Detect which cell encompasses the target text, then output its [x, y] center coordinate. 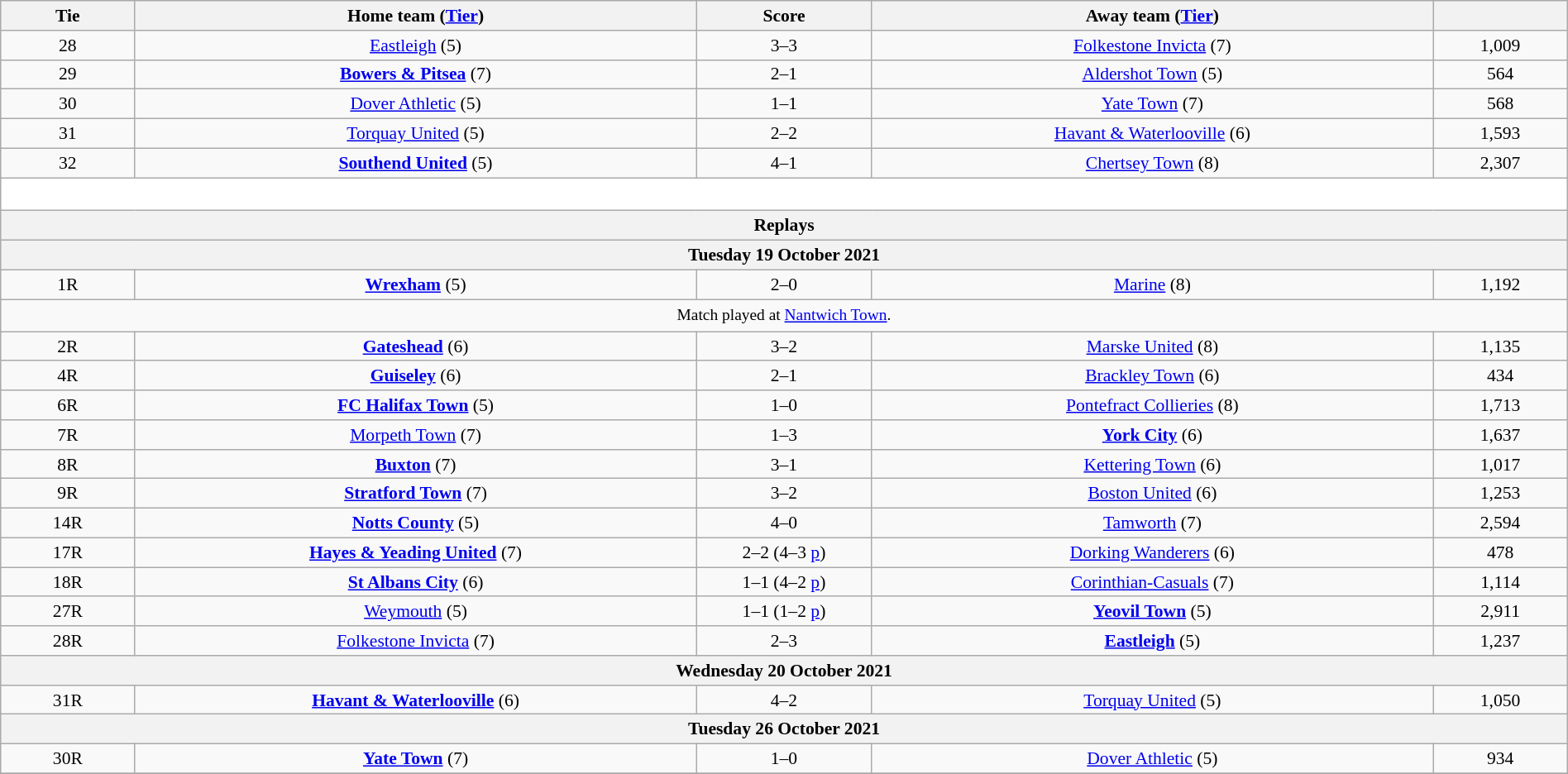
31R [68, 700]
1,237 [1500, 641]
Aldershot Town (5) [1153, 74]
8R [68, 465]
2–2 [784, 134]
Dorking Wanderers (6) [1153, 552]
9R [68, 494]
2,911 [1500, 612]
934 [1500, 759]
1,017 [1500, 465]
434 [1500, 376]
564 [1500, 74]
Marine (8) [1153, 284]
1,009 [1500, 45]
1–1 (1–2 p) [784, 612]
31 [68, 134]
2–0 [784, 284]
2–3 [784, 641]
1–3 [784, 435]
FC Halifax Town (5) [415, 405]
Stratford Town (7) [415, 494]
28R [68, 641]
32 [68, 163]
Notts County (5) [415, 523]
478 [1500, 552]
1R [68, 284]
3–1 [784, 465]
1,050 [1500, 700]
Score [784, 16]
Boston United (6) [1153, 494]
1,637 [1500, 435]
Wednesday 20 October 2021 [784, 671]
30 [68, 104]
2R [68, 346]
4R [68, 376]
30R [68, 759]
Weymouth (5) [415, 612]
Home team (Tier) [415, 16]
Brackley Town (6) [1153, 376]
Morpeth Town (7) [415, 435]
Tuesday 26 October 2021 [784, 729]
29 [68, 74]
27R [68, 612]
6R [68, 405]
1,114 [1500, 582]
2,307 [1500, 163]
2–2 (4–3 p) [784, 552]
York City (6) [1153, 435]
Gateshead (6) [415, 346]
17R [68, 552]
Kettering Town (6) [1153, 465]
4–0 [784, 523]
Bowers & Pitsea (7) [415, 74]
4–2 [784, 700]
1,253 [1500, 494]
Away team (Tier) [1153, 16]
Chertsey Town (8) [1153, 163]
Southend United (5) [415, 163]
St Albans City (6) [415, 582]
Guiseley (6) [415, 376]
1–1 (4–2 p) [784, 582]
14R [68, 523]
18R [68, 582]
2,594 [1500, 523]
28 [68, 45]
3–3 [784, 45]
Hayes & Yeading United (7) [415, 552]
Replays [784, 226]
Tamworth (7) [1153, 523]
568 [1500, 104]
1,192 [1500, 284]
1–1 [784, 104]
Marske United (8) [1153, 346]
1,593 [1500, 134]
4–1 [784, 163]
Corinthian-Casuals (7) [1153, 582]
Match played at Nantwich Town. [784, 316]
Tie [68, 16]
Buxton (7) [415, 465]
1,713 [1500, 405]
7R [68, 435]
Pontefract Collieries (8) [1153, 405]
1,135 [1500, 346]
Yeovil Town (5) [1153, 612]
Tuesday 19 October 2021 [784, 256]
Wrexham (5) [415, 284]
